Detect which cell encompasses the target text, then output its (X, Y) center coordinate. 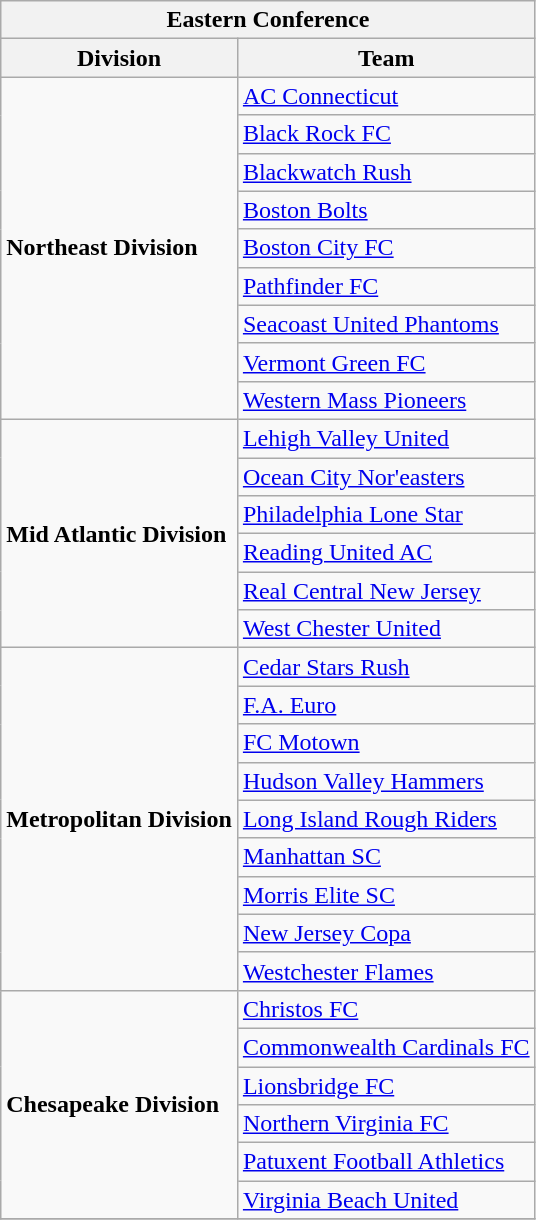
Lionsbridge FC (386, 1085)
Lehigh Valley United (386, 438)
Boston City FC (386, 248)
Blackwatch Rush (386, 172)
Morris Elite SC (386, 895)
Commonwealth Cardinals FC (386, 1047)
Long Island Rough Riders (386, 819)
Eastern Conference (268, 20)
Philadelphia Lone Star (386, 515)
Team (386, 58)
Metropolitan Division (120, 820)
Real Central New Jersey (386, 591)
West Chester United (386, 629)
Boston Bolts (386, 210)
Ocean City Nor'easters (386, 477)
Northeast Division (120, 248)
FC Motown (386, 743)
Christos FC (386, 1009)
Westchester Flames (386, 971)
Virginia Beach United (386, 1200)
Chesapeake Division (120, 1104)
F.A. Euro (386, 705)
Western Mass Pioneers (386, 400)
Hudson Valley Hammers (386, 781)
New Jersey Copa (386, 933)
Vermont Green FC (386, 362)
Cedar Stars Rush (386, 667)
Patuxent Football Athletics (386, 1162)
Division (120, 58)
Manhattan SC (386, 857)
Black Rock FC (386, 134)
Northern Virginia FC (386, 1124)
Reading United AC (386, 553)
AC Connecticut (386, 96)
Pathfinder FC (386, 286)
Mid Atlantic Division (120, 533)
Seacoast United Phantoms (386, 324)
